Return (X, Y) of the center of cell containing provided text 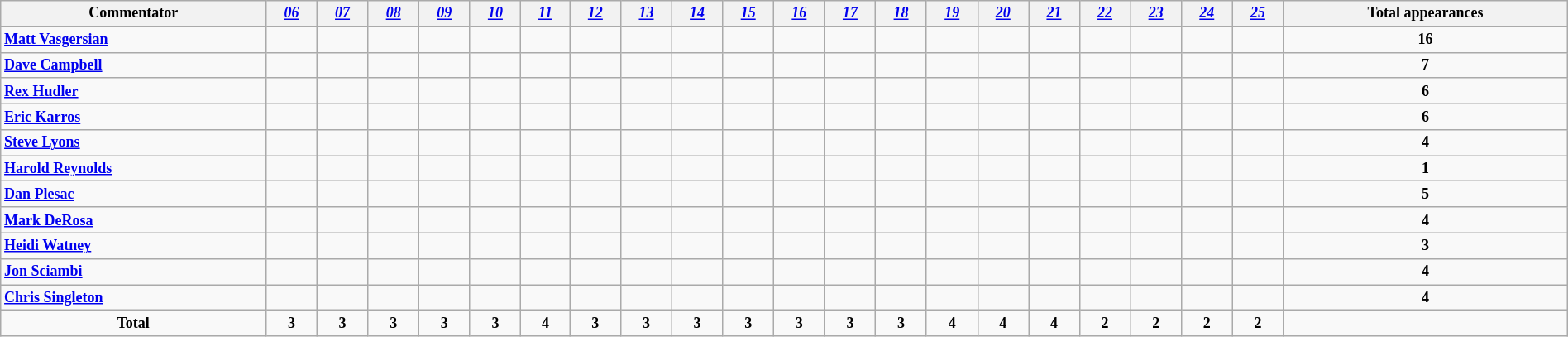
Total appearances (1426, 13)
12 (595, 13)
15 (748, 13)
19 (952, 13)
Rex Hudler (134, 91)
06 (292, 13)
Heidi Watney (134, 245)
1 (1426, 169)
14 (697, 13)
Commentator (134, 13)
24 (1207, 13)
Mark DeRosa (134, 220)
07 (342, 13)
Dan Plesac (134, 194)
11 (546, 13)
22 (1105, 13)
17 (850, 13)
13 (647, 13)
09 (444, 13)
Steve Lyons (134, 142)
10 (495, 13)
5 (1426, 194)
Matt Vasgersian (134, 40)
Eric Karros (134, 116)
08 (394, 13)
Harold Reynolds (134, 169)
7 (1426, 65)
Chris Singleton (134, 298)
Dave Campbell (134, 65)
Jon Sciambi (134, 272)
23 (1156, 13)
21 (1054, 13)
20 (1003, 13)
25 (1258, 13)
18 (901, 13)
Total (134, 323)
